From the cell containing the given text, extract its center point as (X, Y) coordinate. 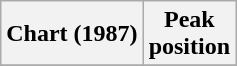
Peak position (189, 34)
Chart (1987) (72, 34)
